Return the (X, Y) coordinate for the center point of the cell that contains the specified text.  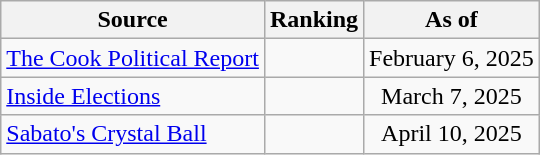
March 7, 2025 (452, 96)
As of (452, 20)
The Cook Political Report (133, 58)
Sabato's Crystal Ball (133, 134)
February 6, 2025 (452, 58)
April 10, 2025 (452, 134)
Ranking (314, 20)
Inside Elections (133, 96)
Source (133, 20)
